Search for the cell housing the specified text and yield its [X, Y] center coordinate. 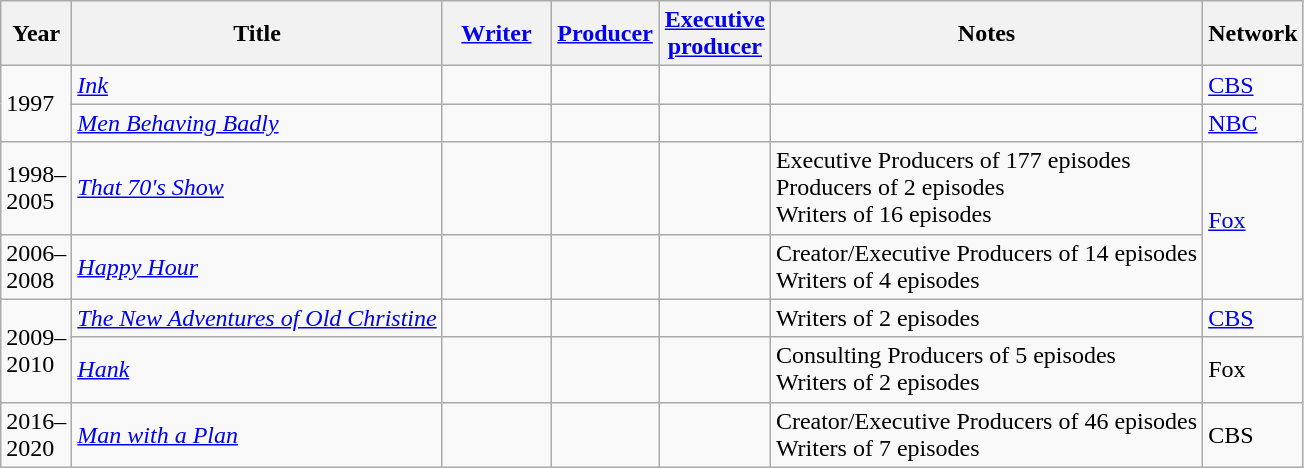
Year [36, 34]
Executive producer [714, 34]
1997 [36, 104]
The New Adventures of Old Christine [257, 318]
NBC [1253, 123]
Man with a Plan [257, 434]
That 70's Show [257, 188]
Men Behaving Badly [257, 123]
Title [257, 34]
Writers of 2 episodes [986, 318]
2016–2020 [36, 434]
Producer [606, 34]
Consulting Producers of 5 episodes Writers of 2 episodes [986, 370]
Happy Hour [257, 266]
Creator/Executive Producers of 14 episodes Writers of 4 episodes [986, 266]
Network [1253, 34]
Writer [496, 34]
Ink [257, 85]
Executive Producers of 177 episodes Producers of 2 episodes Writers of 16 episodes [986, 188]
2006–2008 [36, 266]
1998–2005 [36, 188]
Creator/Executive Producers of 46 episodes Writers of 7 episodes [986, 434]
Hank [257, 370]
2009–2010 [36, 350]
Notes [986, 34]
